Find where the given text appears and provide that cell's center as [x, y] coordinate. 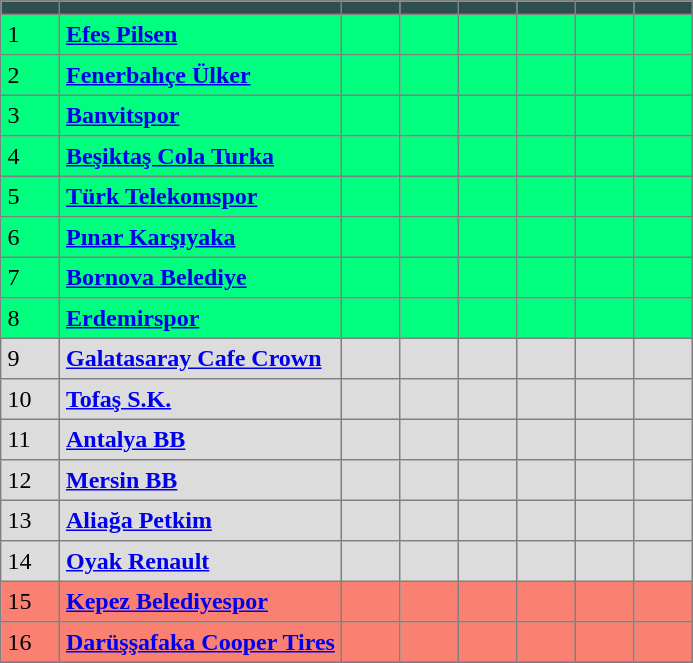
Kepez Belediyespor [200, 601]
8 [30, 318]
11 [30, 439]
Aliağa Petkim [200, 520]
Oyak Renault [200, 561]
Erdemirspor [200, 318]
12 [30, 480]
Tofaş S.K. [200, 399]
1 [30, 34]
Fenerbahçe Ülker [200, 75]
4 [30, 156]
14 [30, 561]
Bornova Belediye [200, 277]
13 [30, 520]
Türk Telekomspor [200, 196]
15 [30, 601]
Pınar Karşıyaka [200, 237]
Beşiktaş Cola Turka [200, 156]
3 [30, 115]
Galatasaray Cafe Crown [200, 358]
Antalya BB [200, 439]
7 [30, 277]
6 [30, 237]
Efes Pilsen [200, 34]
16 [30, 642]
Banvitspor [200, 115]
2 [30, 75]
9 [30, 358]
5 [30, 196]
10 [30, 399]
Darüşşafaka Cooper Tires [200, 642]
Mersin BB [200, 480]
